Determine the [x, y] coordinate at the center of the cell enclosing the given text.  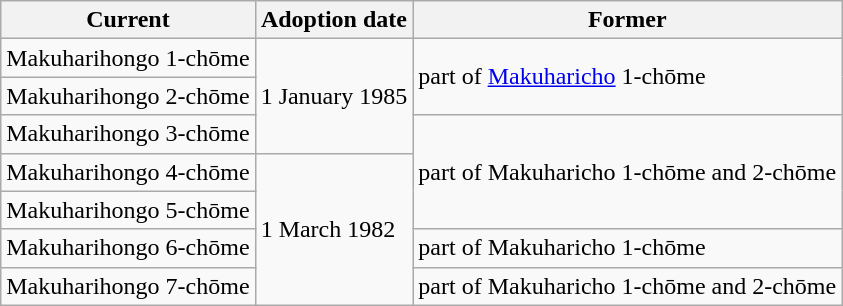
Makuharihongo 5-chōme [128, 210]
Adoption date [334, 20]
Makuharihongo 3-chōme [128, 134]
Makuharihongo 2-chōme [128, 96]
Makuharihongo 6-chōme [128, 248]
Former [628, 20]
Current [128, 20]
Makuharihongo 1-chōme [128, 58]
1 March 1982 [334, 229]
Makuharihongo 7-chōme [128, 286]
Makuharihongo 4-chōme [128, 172]
1 January 1985 [334, 96]
